Search for the cell housing the specified text and yield its (x, y) center coordinate. 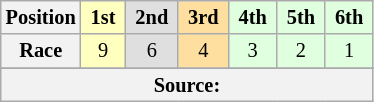
4 (203, 51)
2 (301, 51)
Position (41, 17)
3 (253, 51)
1 (349, 51)
5th (301, 17)
1st (104, 17)
9 (104, 51)
6th (349, 17)
Source: (187, 85)
3rd (203, 17)
4th (253, 17)
2nd (152, 17)
6 (152, 51)
Race (41, 51)
